Search for the cell housing the specified text and yield its (x, y) center coordinate. 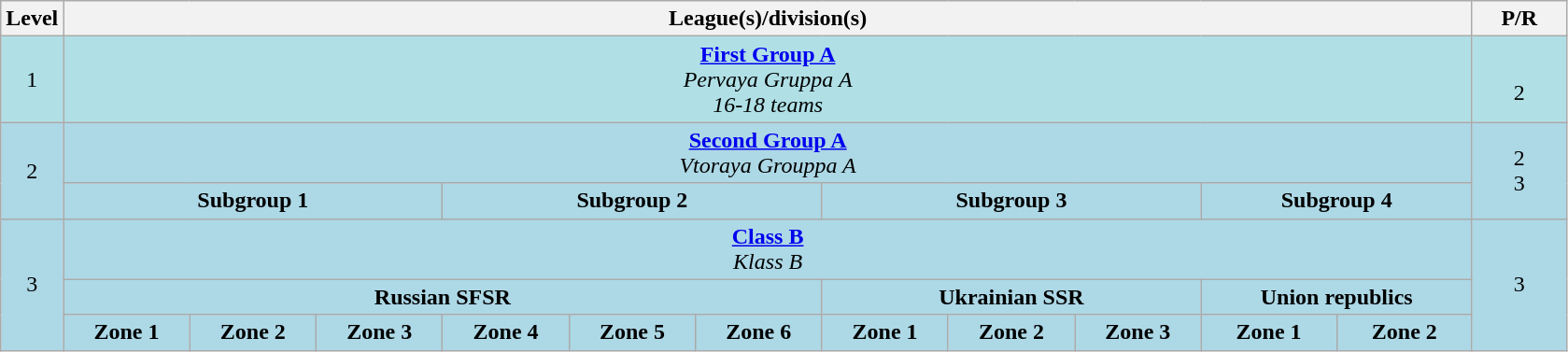
League(s)/division(s) (768, 19)
Zone 5 (631, 332)
Ukrainian SSR (1011, 297)
Zone 4 (506, 332)
Russian SFSR (443, 297)
Class B Klass B (768, 248)
Union republics (1336, 297)
1 (32, 79)
First Group APervaya Gruppa A16-18 teams (768, 79)
Level (32, 19)
Subgroup 4 (1336, 201)
Subgroup 3 (1011, 201)
Zone 6 (758, 332)
Second Group AVtoraya Grouppa A (768, 153)
Subgroup 2 (632, 201)
P/R (1519, 19)
2 3 (1519, 170)
Subgroup 1 (253, 201)
